Output the (x, y) coordinate of the center of the cell containing the given text.  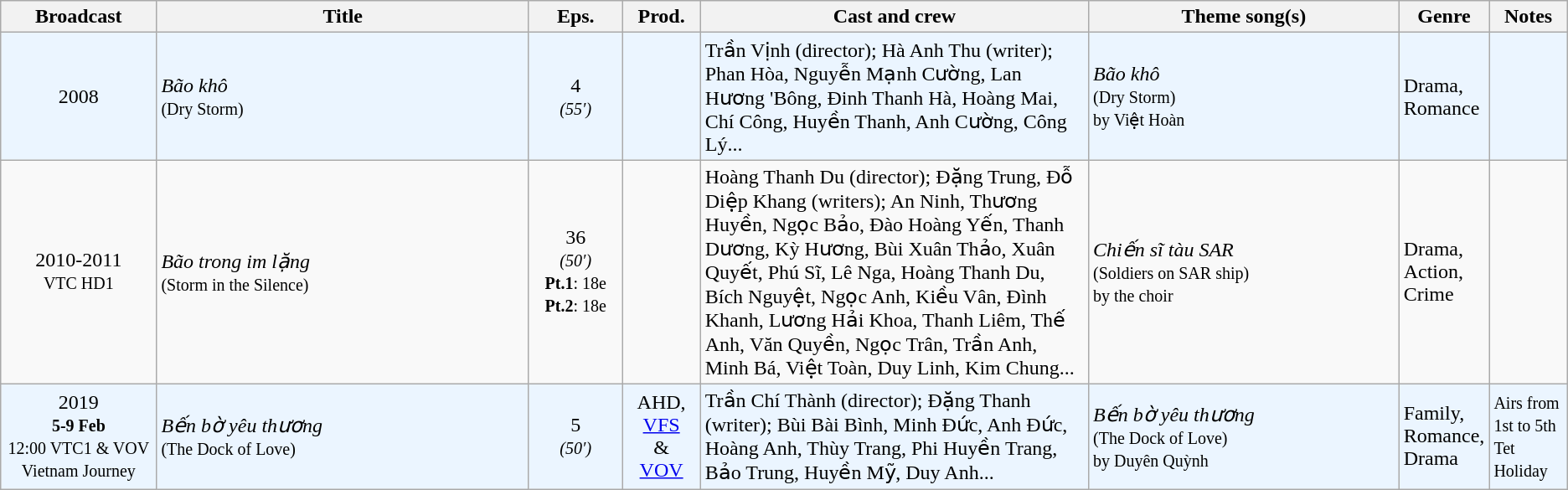
4(55′) (575, 96)
Bão khô (Dry Storm) (343, 96)
Broadcast (79, 17)
Drama, Action, Crime (1444, 272)
Bến bờ yêu thương (The Dock of Love) (343, 436)
2008 (79, 96)
36(50′)Pt.1: 18ePt.2: 18e (575, 272)
Chiến sĩ tàu SAR (Soldiers on SAR ship)by the choir (1245, 272)
Title (343, 17)
Drama, Romance (1444, 96)
5(50′) (575, 436)
Genre (1444, 17)
AHD,VFS&VOV (662, 436)
Family, Romance, Drama (1444, 436)
Prod. (662, 17)
Theme song(s) (1245, 17)
2010-2011VTC HD1 (79, 272)
Eps. (575, 17)
Notes (1528, 17)
Airs from 1st to 5th Tet Holiday (1528, 436)
Cast and crew (895, 17)
20195-9 Feb12:00 VTC1 & VOV Vietnam Journey (79, 436)
Bão khô (Dry Storm)by Việt Hoàn (1245, 96)
Bến bờ yêu thương (The Dock of Love)by Duyên Quỳnh (1245, 436)
Bão trong im lặng (Storm in the Silence) (343, 272)
